Output the [x, y] coordinate of the center of the cell containing the given text.  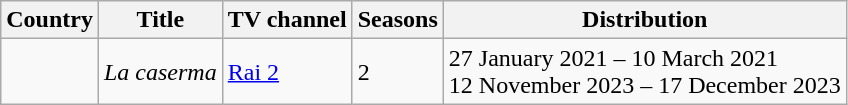
Country [50, 20]
La caserma [160, 72]
2 [398, 72]
Rai 2 [287, 72]
TV channel [287, 20]
Seasons [398, 20]
Title [160, 20]
27 January 2021 – 10 March 202112 November 2023 – 17 December 2023 [644, 72]
Distribution [644, 20]
